Pinpoint the cell where the given text exists, returning its (x, y) midpoint coordinate. 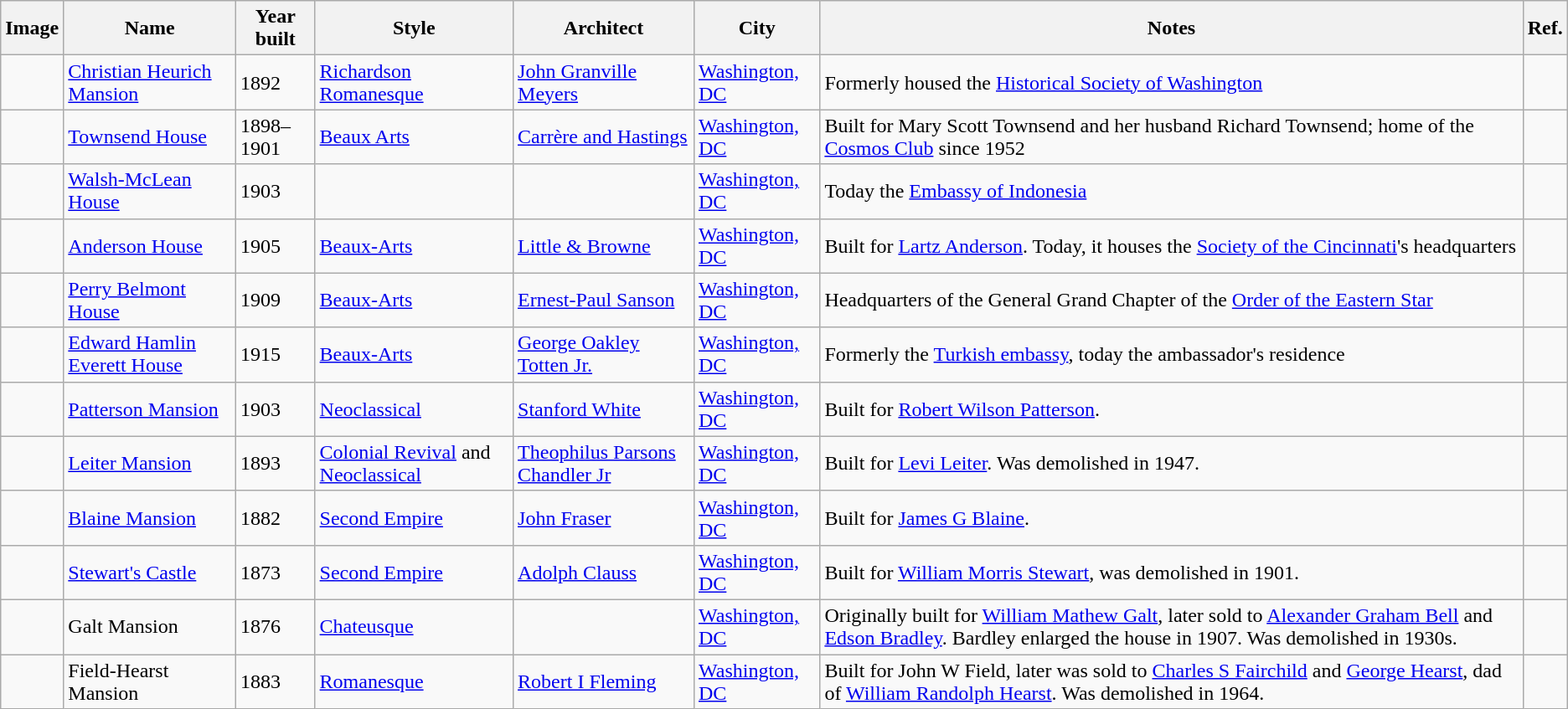
Built for William Morris Stewart, was demolished in 1901. (1171, 573)
1915 (276, 355)
Richardson Romanesque (414, 82)
Built for Lartz Anderson. Today, it houses the Society of the Cincinnati's headquarters (1171, 246)
Little & Browne (604, 246)
Field-Hearst Mansion (150, 681)
Theophilus Parsons Chandler Jr (604, 464)
Leiter Mansion (150, 464)
Built for James G Blaine. (1171, 517)
Headquarters of the General Grand Chapter of the Order of the Eastern Star (1171, 300)
Carrère and Hastings (604, 137)
Anderson House (150, 246)
Edward Hamlin Everett House (150, 355)
Ernest-Paul Sanson (604, 300)
1882 (276, 517)
Beaux Arts (414, 137)
Romanesque (414, 681)
Built for John W Field, later was sold to Charles S Fairchild and George Hearst, dad of William Randolph Hearst. Was demolished in 1964. (1171, 681)
Neoclassical (414, 408)
John Granville Meyers (604, 82)
George Oakley Totten Jr. (604, 355)
Galt Mansion (150, 626)
1898–1901 (276, 137)
Built for Levi Leiter. Was demolished in 1947. (1171, 464)
Walsh-McLean House (150, 191)
Stewart's Castle (150, 573)
Christian Heurich Mansion (150, 82)
Blaine Mansion (150, 517)
1876 (276, 626)
Year built (276, 28)
John Fraser (604, 517)
1909 (276, 300)
Notes (1171, 28)
1873 (276, 573)
1892 (276, 82)
Name (150, 28)
Ref. (1545, 28)
Built for Robert Wilson Patterson. (1171, 408)
Built for Mary Scott Townsend and her husband Richard Townsend; home of the Cosmos Club since 1952 (1171, 137)
1883 (276, 681)
Adolph Clauss (604, 573)
1893 (276, 464)
Chateusque (414, 626)
Perry Belmont House (150, 300)
Today the Embassy of Indonesia (1171, 191)
City (756, 28)
Formerly the Turkish embassy, today the ambassador's residence (1171, 355)
Colonial Revival and Neoclassical (414, 464)
Style (414, 28)
Robert I Fleming (604, 681)
Formerly housed the Historical Society of Washington (1171, 82)
Image (32, 28)
Stanford White (604, 408)
Architect (604, 28)
Townsend House (150, 137)
1905 (276, 246)
Patterson Mansion (150, 408)
